Determine the (X, Y) coordinate at the center of the cell enclosing the given text.  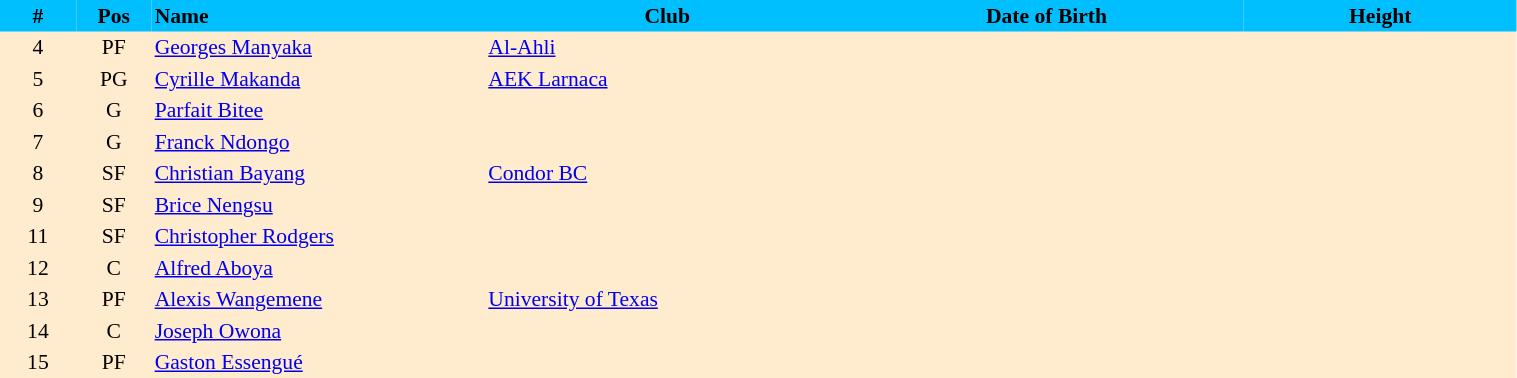
Parfait Bitee (319, 110)
Date of Birth (1046, 16)
11 (38, 236)
13 (38, 300)
Alfred Aboya (319, 268)
Height (1380, 16)
Georges Manyaka (319, 48)
# (38, 16)
Pos (114, 16)
Condor BC (667, 174)
5 (38, 79)
8 (38, 174)
6 (38, 110)
Al-Ahli (667, 48)
15 (38, 362)
AEK Larnaca (667, 79)
14 (38, 331)
Brice Nengsu (319, 205)
Franck Ndongo (319, 142)
Club (667, 16)
9 (38, 205)
4 (38, 48)
Name (319, 16)
Gaston Essengué (319, 362)
12 (38, 268)
Cyrille Makanda (319, 79)
Christian Bayang (319, 174)
PG (114, 79)
Joseph Owona (319, 331)
University of Texas (667, 300)
Christopher Rodgers (319, 236)
Alexis Wangemene (319, 300)
7 (38, 142)
